Return (x, y) of the center of cell containing provided text 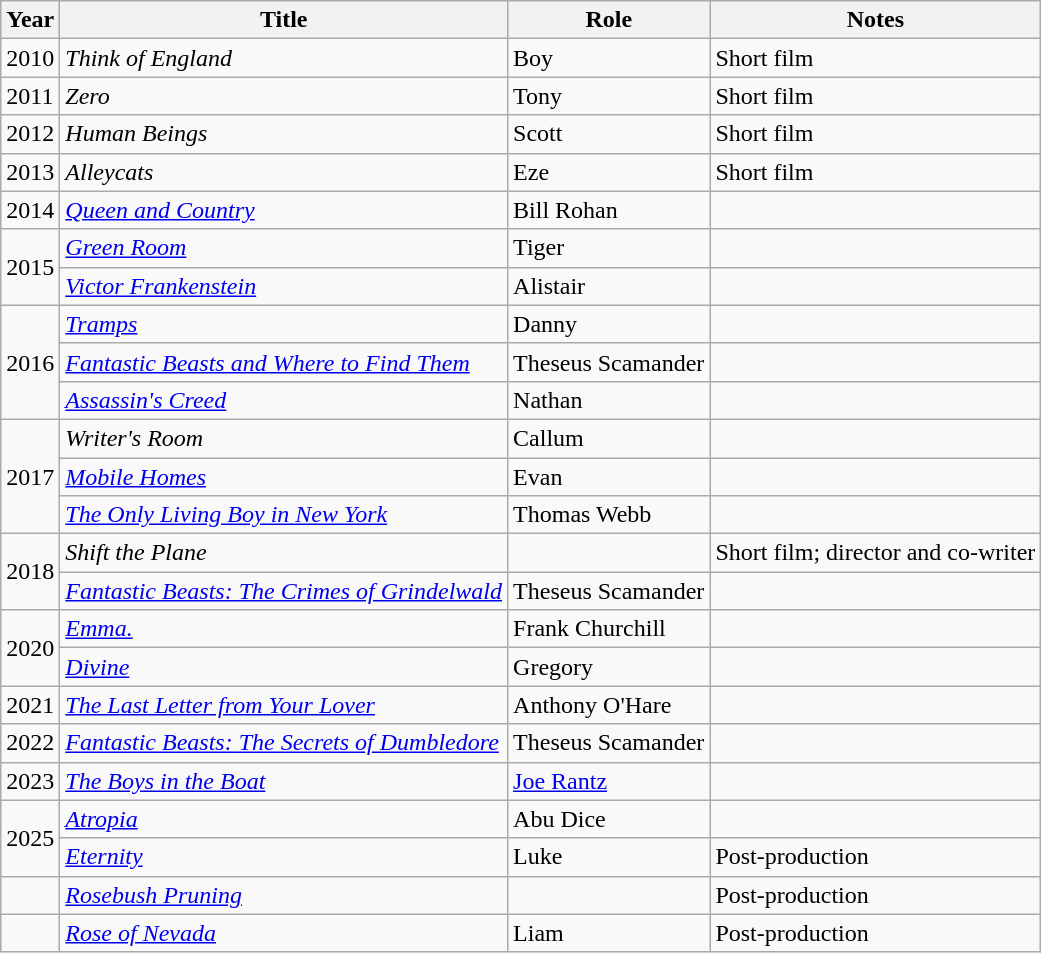
The Last Letter from Your Lover (284, 705)
Scott (609, 134)
Year (30, 20)
Danny (609, 324)
Fantastic Beasts: The Crimes of Grindelwald (284, 591)
2020 (30, 648)
2022 (30, 743)
Rosebush Pruning (284, 895)
Liam (609, 933)
Fantastic Beasts: The Secrets of Dumbledore (284, 743)
Tony (609, 96)
Shift the Plane (284, 553)
Writer's Room (284, 438)
2021 (30, 705)
Victor Frankenstein (284, 286)
2016 (30, 362)
Green Room (284, 248)
Anthony O'Hare (609, 705)
Role (609, 20)
Bill Rohan (609, 210)
Alleycats (284, 172)
Nathan (609, 400)
Thomas Webb (609, 515)
Boy (609, 58)
Abu Dice (609, 819)
Gregory (609, 667)
Human Beings (284, 134)
Eze (609, 172)
Evan (609, 477)
Fantastic Beasts and Where to Find Them (284, 362)
Think of England (284, 58)
2012 (30, 134)
Atropia (284, 819)
Notes (876, 20)
2025 (30, 838)
2015 (30, 267)
2011 (30, 96)
The Only Living Boy in New York (284, 515)
Divine (284, 667)
Emma. (284, 629)
2013 (30, 172)
Title (284, 20)
Tramps (284, 324)
Queen and Country (284, 210)
Zero (284, 96)
Joe Rantz (609, 781)
Rose of Nevada (284, 933)
The Boys in the Boat (284, 781)
Luke (609, 857)
Short film; director and co-writer (876, 553)
Alistair (609, 286)
2023 (30, 781)
2017 (30, 476)
Assassin's Creed (284, 400)
Callum (609, 438)
Mobile Homes (284, 477)
2014 (30, 210)
Eternity (284, 857)
2018 (30, 572)
2010 (30, 58)
Frank Churchill (609, 629)
Tiger (609, 248)
